For the text-containing cell, return its midpoint in (x, y) coordinate format. 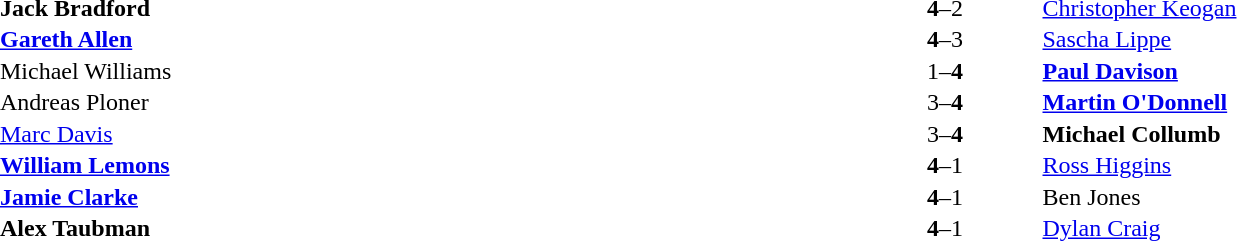
1–4 (944, 71)
4–3 (944, 39)
